Output the (x, y) coordinate of the center of the cell containing the given text.  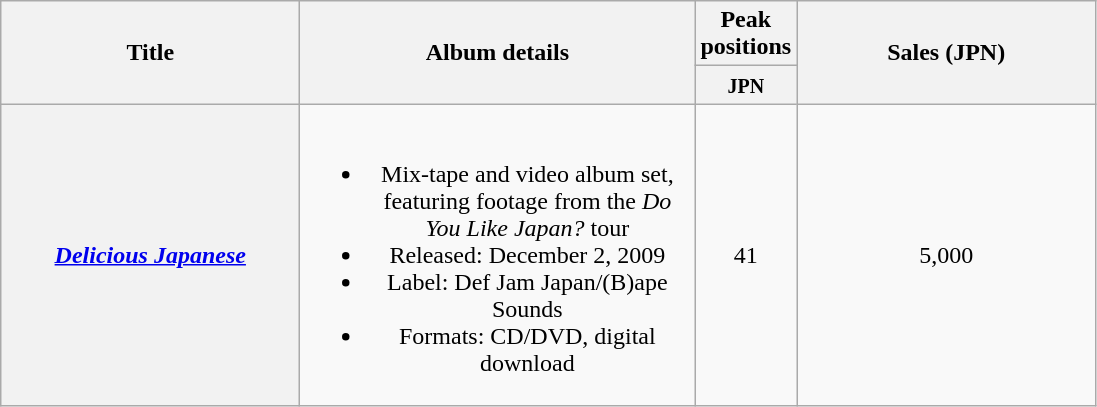
Title (150, 52)
Delicious Japanese (150, 255)
41 (746, 255)
Album details (498, 52)
JPN (746, 85)
5,000 (946, 255)
Peak positions (746, 34)
Sales (JPN) (946, 52)
